Identify which cell holds the provided text, then report its (x, y) central coordinate. 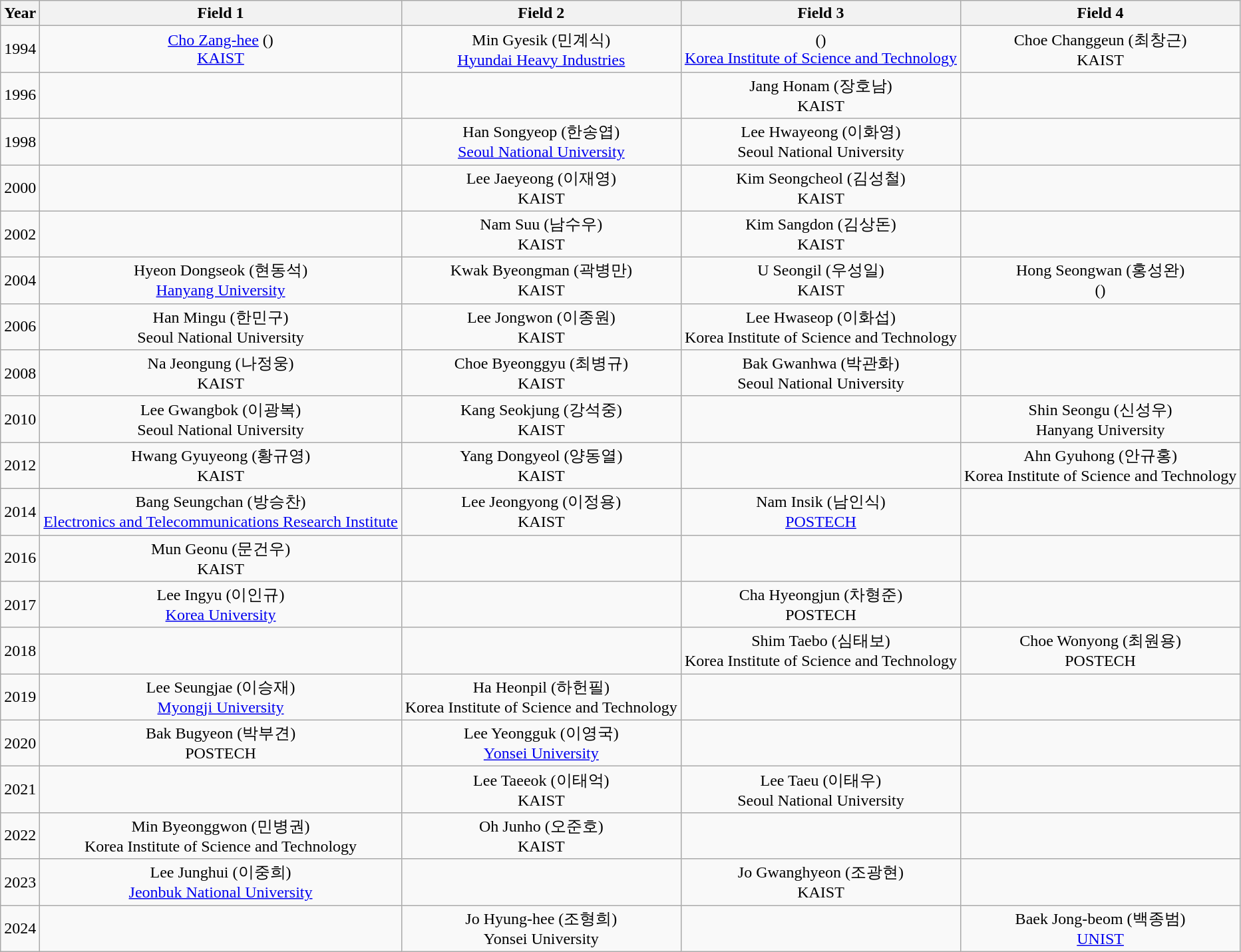
Baek Jong-beom (백종범)UNIST (1101, 928)
Lee Seungjae (이승재)Myongji University (221, 697)
Field 2 (541, 13)
1994 (20, 49)
U Seongil (우성일)KAIST (820, 281)
2021 (20, 790)
Oh Junho (오준호)KAIST (541, 836)
2012 (20, 466)
Ha Heonpil (하헌필)Korea Institute of Science and Technology (541, 697)
2016 (20, 558)
Lee Taeeok (이태억)KAIST (541, 790)
Min Gyesik (민계식)Hyundai Heavy Industries (541, 49)
2010 (20, 419)
Year (20, 13)
Bak Bugyeon (박부견)POSTECH (221, 743)
Lee Taeu (이태우)Seoul National University (820, 790)
Bang Seungchan (방승찬)Electronics and Telecommunications Research Institute (221, 512)
Jang Honam (장호남)KAIST (820, 95)
Na Jeongung (나정웅)KAIST (221, 373)
Nam Insik (남인식)POSTECH (820, 512)
Shin Seongu (신성우)Hanyang University (1101, 419)
Field 3 (820, 13)
Shim Taebo (심태보)Korea Institute of Science and Technology (820, 651)
Nam Suu (남수우)KAIST (541, 234)
Hwang Gyuyeong (황규영)KAIST (221, 466)
Jo Gwanghyeon (조광현)KAIST (820, 882)
1998 (20, 142)
Hong Seongwan (홍성완)() (1101, 281)
2008 (20, 373)
2004 (20, 281)
Mun Geonu (문건우)KAIST (221, 558)
2022 (20, 836)
Kim Seongcheol (김성철)KAIST (820, 188)
Yang Dongyeol (양동열)KAIST (541, 466)
Jo Hyung-hee (조형희)Yonsei University (541, 928)
Choe Byeonggyu (최병규)KAIST (541, 373)
Lee Gwangbok (이광복)Seoul National University (221, 419)
()Korea Institute of Science and Technology (820, 49)
Kim Sangdon (김상돈)KAIST (820, 234)
2024 (20, 928)
2014 (20, 512)
Choe Wonyong (최원용)POSTECH (1101, 651)
Lee Yeongguk (이영국)Yonsei University (541, 743)
Kwak Byeongman (곽병만)KAIST (541, 281)
Lee Hwayeong (이화영)Seoul National University (820, 142)
Bak Gwanhwa (박관화)Seoul National University (820, 373)
Hyeon Dongseok (현동석)Hanyang University (221, 281)
Lee Junghui (이중희)Jeonbuk National University (221, 882)
Ahn Gyuhong (안규홍)Korea Institute of Science and Technology (1101, 466)
2006 (20, 327)
2020 (20, 743)
2018 (20, 651)
Kang Seokjung (강석중)KAIST (541, 419)
Lee Ingyu (이인규)Korea University (221, 605)
2017 (20, 605)
Field 1 (221, 13)
Lee Hwaseop (이화섭)Korea Institute of Science and Technology (820, 327)
Choe Changgeun (최창근)KAIST (1101, 49)
Lee Jaeyeong (이재영)KAIST (541, 188)
Lee Jongwon (이종원)KAIST (541, 327)
2000 (20, 188)
Field 4 (1101, 13)
Cho Zang-hee ()KAIST (221, 49)
2019 (20, 697)
Han Songyeop (한송엽)Seoul National University (541, 142)
2023 (20, 882)
1996 (20, 95)
Min Byeonggwon (민병권)Korea Institute of Science and Technology (221, 836)
Cha Hyeongjun (차형준)POSTECH (820, 605)
Han Mingu (한민구)Seoul National University (221, 327)
Lee Jeongyong (이정용)KAIST (541, 512)
2002 (20, 234)
